Determine the [x, y] coordinate at the center of the cell enclosing the given text.  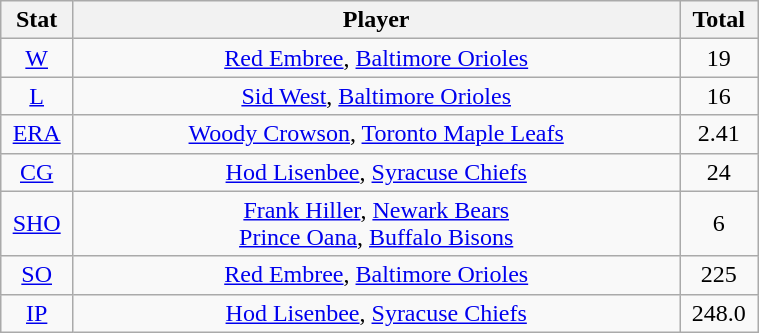
SHO [37, 224]
16 [719, 96]
Frank Hiller, Newark Bears Prince Oana, Buffalo Bisons [376, 224]
SO [37, 275]
19 [719, 58]
W [37, 58]
225 [719, 275]
Sid West, Baltimore Orioles [376, 96]
L [37, 96]
IP [37, 313]
Total [719, 20]
Woody Crowson, Toronto Maple Leafs [376, 134]
24 [719, 172]
Stat [37, 20]
2.41 [719, 134]
CG [37, 172]
ERA [37, 134]
248.0 [719, 313]
6 [719, 224]
Player [376, 20]
